Return the (X, Y) coordinate for the center point of the cell that contains the specified text.  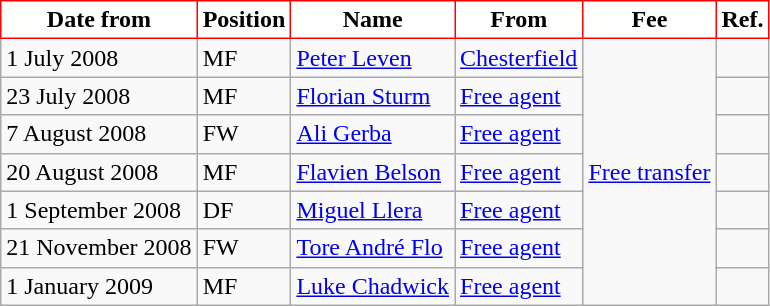
20 August 2008 (99, 172)
21 November 2008 (99, 248)
Florian Sturm (373, 96)
Free transfer (650, 172)
1 September 2008 (99, 210)
From (519, 20)
Chesterfield (519, 58)
Ali Gerba (373, 134)
Tore André Flo (373, 248)
Fee (650, 20)
Peter Leven (373, 58)
Luke Chadwick (373, 286)
Miguel Llera (373, 210)
1 January 2009 (99, 286)
DF (244, 210)
Flavien Belson (373, 172)
Name (373, 20)
23 July 2008 (99, 96)
Ref. (742, 20)
7 August 2008 (99, 134)
1 July 2008 (99, 58)
Position (244, 20)
Date from (99, 20)
